Return [X, Y] of the center of cell containing provided text 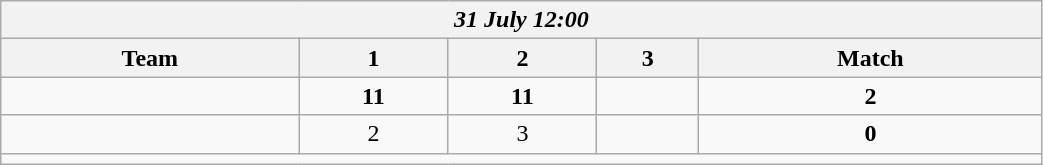
1 [374, 58]
Team [150, 58]
0 [870, 134]
Match [870, 58]
31 July 12:00 [522, 20]
